Identify which cell holds the provided text, then report its (X, Y) central coordinate. 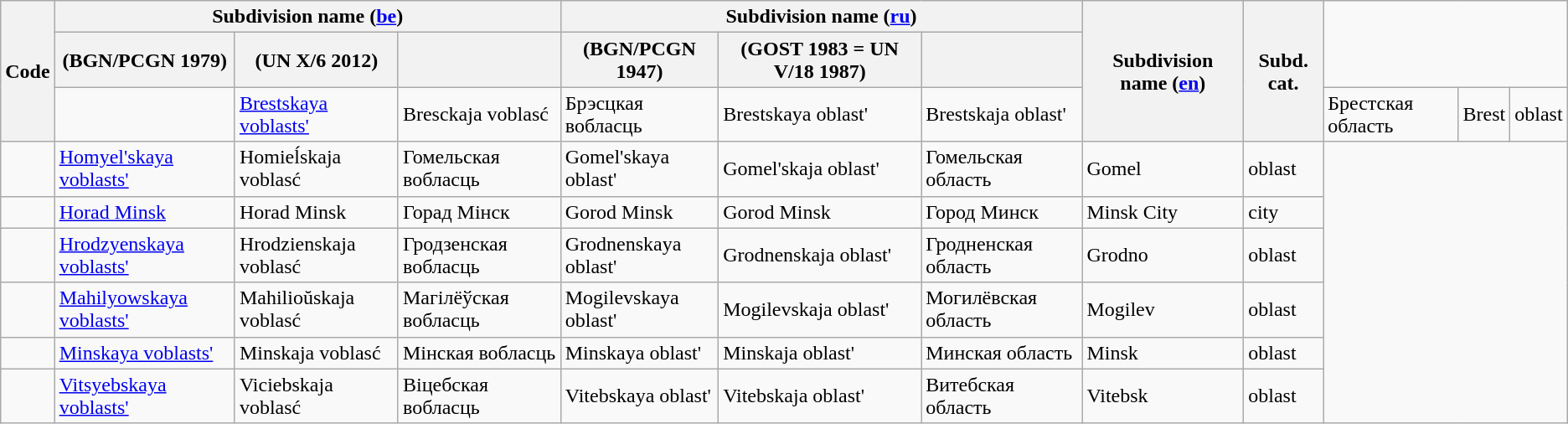
Gomel'skaja oblast' (820, 169)
Mogilevskaja oblast' (820, 310)
Віцебская вобласць (479, 396)
Homieĺskaja voblasć (317, 169)
Minsk City (1163, 212)
(GOST 1983 = UN V/18 1987) (820, 60)
Мінская вобласць (479, 353)
Гродзенская вобласць (479, 255)
Brestskaya voblasts' (317, 114)
(BGN/PCGN 1979) (144, 60)
Minskaja voblasć (317, 353)
Vitebskaya oblast' (639, 396)
Minskaya voblasts' (144, 353)
Брэсцкая вобласць (639, 114)
(UN X/6 2012) (317, 60)
Brestskaja oblast' (1002, 114)
Vitsyebskaya voblasts' (144, 396)
Brestskaya oblast' (820, 114)
Grodnenskaya oblast' (639, 255)
Minskaya oblast' (639, 353)
Гродненская область (1002, 255)
Mahilyowskaya voblasts' (144, 310)
Bresckaja voblasć (479, 114)
Homyel'skaya voblasts' (144, 169)
Гомельская вобласць (479, 169)
Grodnenskaja oblast' (820, 255)
Subdivision name (en) (1163, 71)
Могилёвская область (1002, 310)
Vitebsk (1163, 396)
city (1283, 212)
Mahilioŭskaja voblasć (317, 310)
Subdivision name (ru) (821, 17)
Subdivision name (be) (307, 17)
Minskaja oblast' (820, 353)
(BGN/PCGN 1947) (639, 60)
Витебская область (1002, 396)
Брестская область (1390, 114)
Code (28, 71)
Grodno (1163, 255)
Горад Мінск (479, 212)
Subd. cat. (1283, 71)
Viciebskaja voblasć (317, 396)
Город Минск (1002, 212)
Минская область (1002, 353)
Hrodzyenskaya voblasts' (144, 255)
Hrodzienskaja voblasć (317, 255)
Minsk (1163, 353)
Gomel (1163, 169)
Vitebskaja oblast' (820, 396)
Brest (1484, 114)
Гомельская область (1002, 169)
Mogilevskaya oblast' (639, 310)
Gomel'skaya oblast' (639, 169)
Mogilev (1163, 310)
Магілёўская вобласць (479, 310)
